For the text-containing cell, return its midpoint in (x, y) coordinate format. 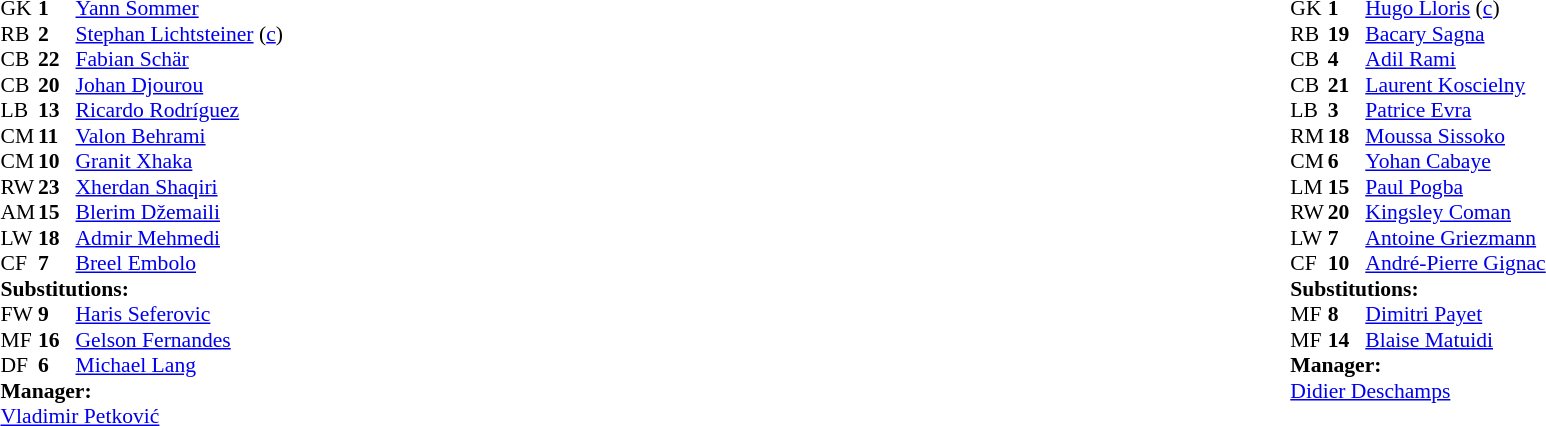
DF (19, 365)
Moussa Sissoko (1455, 136)
Stephan Lichtsteiner (c) (180, 34)
Didier Deschamps (1418, 391)
11 (57, 136)
Kingsley Coman (1455, 213)
LM (1309, 187)
Adil Rami (1455, 59)
Admir Mehmedi (180, 238)
13 (57, 111)
Antoine Griezmann (1455, 238)
Breel Embolo (180, 263)
22 (57, 59)
Granit Xhaka (180, 161)
Michael Lang (180, 365)
Bacary Sagna (1455, 34)
Valon Behrami (180, 136)
Yohan Cabaye (1455, 161)
Laurent Koscielny (1455, 85)
8 (1347, 315)
Fabian Schär (180, 59)
Blerim Džemaili (180, 213)
FW (19, 315)
Patrice Evra (1455, 111)
Johan Djourou (180, 85)
2 (57, 34)
3 (1347, 111)
23 (57, 187)
RM (1309, 136)
AM (19, 213)
16 (57, 340)
4 (1347, 59)
Xherdan Shaqiri (180, 187)
Paul Pogba (1455, 187)
21 (1347, 85)
19 (1347, 34)
9 (57, 315)
14 (1347, 340)
André-Pierre Gignac (1455, 263)
Ricardo Rodríguez (180, 111)
Dimitri Payet (1455, 315)
Blaise Matuidi (1455, 340)
Haris Seferovic (180, 315)
Gelson Fernandes (180, 340)
